Locate the cell with the specified text and output its (x, y) center coordinate. 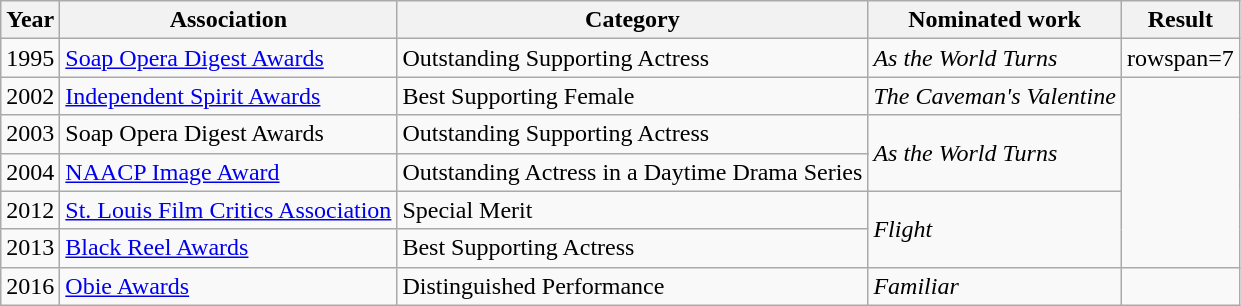
Year (30, 20)
Result (1180, 20)
Distinguished Performance (632, 286)
Familiar (995, 286)
NAACP Image Award (228, 172)
Best Supporting Actress (632, 248)
Obie Awards (228, 286)
Best Supporting Female (632, 96)
2002 (30, 96)
Category (632, 20)
Outstanding Actress in a Daytime Drama Series (632, 172)
2003 (30, 134)
Black Reel Awards (228, 248)
Special Merit (632, 210)
2012 (30, 210)
2016 (30, 286)
The Caveman's Valentine (995, 96)
St. Louis Film Critics Association (228, 210)
rowspan=7 (1180, 58)
2004 (30, 172)
Independent Spirit Awards (228, 96)
2013 (30, 248)
Nominated work (995, 20)
Association (228, 20)
1995 (30, 58)
Flight (995, 229)
